Extract the (X, Y) coordinate from the center of the cell holding the provided text.  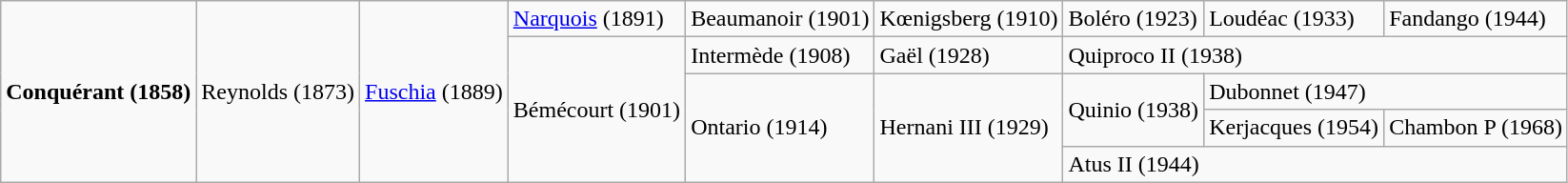
Fandango (1944) (1477, 19)
Narquois (1891) (596, 19)
Kerjacques (1954) (1294, 128)
Dubonnet (1947) (1386, 91)
Chambon P (1968) (1477, 128)
Reynolds (1873) (278, 91)
Intermède (1908) (780, 55)
Loudéac (1933) (1294, 19)
Bémécourt (1901) (596, 110)
Quiproco II (1938) (1316, 55)
Atus II (1944) (1316, 164)
Quinio (1938) (1134, 110)
Beaumanoir (1901) (780, 19)
Kœnigsberg (1910) (969, 19)
Conquérant (1858) (99, 91)
Fuschia (1889) (434, 91)
Hernani III (1929) (969, 128)
Ontario (1914) (780, 128)
Gaël (1928) (969, 55)
Boléro (1923) (1134, 19)
